Determine the (X, Y) coordinate at the center of the cell enclosing the given text.  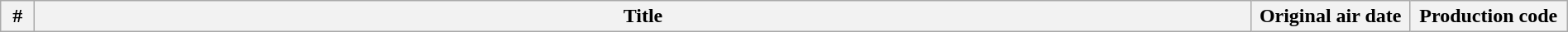
Original air date (1330, 16)
Production code (1489, 16)
# (18, 16)
Title (643, 16)
